Search for the cell housing the specified text and yield its [X, Y] center coordinate. 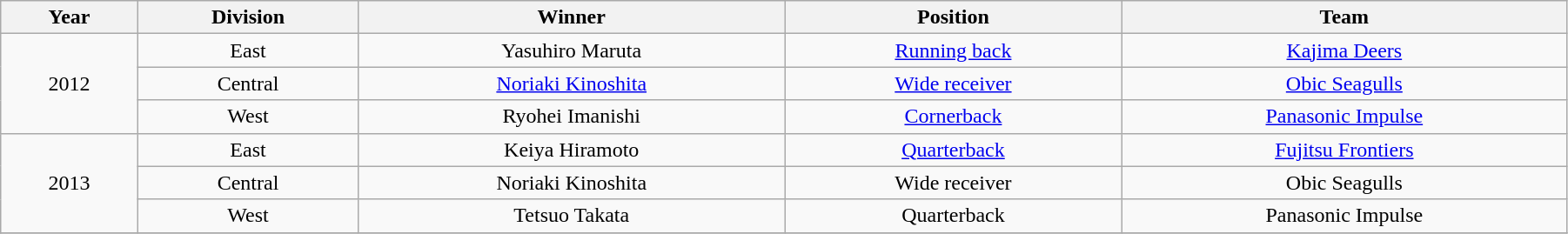
Running back [954, 50]
2013 [70, 183]
Yasuhiro Maruta [572, 50]
Position [954, 17]
Team [1344, 17]
Year [70, 17]
Cornerback [954, 117]
Fujitsu Frontiers [1344, 150]
Kajima Deers [1344, 50]
Winner [572, 17]
Tetsuo Takata [572, 216]
Division [248, 17]
Ryohei Imanishi [572, 117]
Keiya Hiramoto [572, 150]
2012 [70, 84]
